Detect which cell encompasses the target text, then output its (x, y) center coordinate. 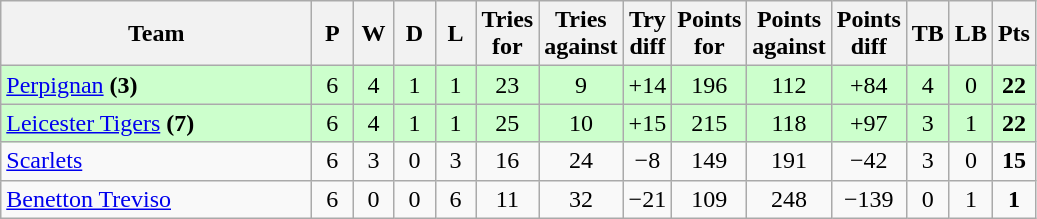
248 (789, 199)
Leicester Tigers (7) (156, 123)
15 (1014, 161)
Points against (789, 34)
32 (581, 199)
109 (710, 199)
9 (581, 85)
+14 (648, 85)
24 (581, 161)
−139 (868, 199)
196 (710, 85)
TB (928, 34)
+84 (868, 85)
Points diff (868, 34)
+97 (868, 123)
16 (508, 161)
W (374, 34)
10 (581, 123)
P (332, 34)
LB (970, 34)
Team (156, 34)
L (456, 34)
191 (789, 161)
−21 (648, 199)
Tries for (508, 34)
D (414, 34)
Scarlets (156, 161)
Try diff (648, 34)
−42 (868, 161)
23 (508, 85)
215 (710, 123)
+15 (648, 123)
25 (508, 123)
Benetton Treviso (156, 199)
Pts (1014, 34)
Points for (710, 34)
118 (789, 123)
11 (508, 199)
112 (789, 85)
Tries against (581, 34)
Perpignan (3) (156, 85)
149 (710, 161)
−8 (648, 161)
